Provide the (x, y) coordinate of the cell's center where the given text is located.  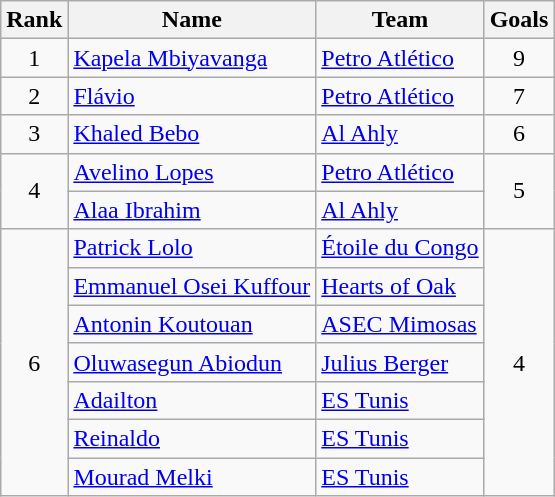
3 (34, 134)
Patrick Lolo (192, 248)
Hearts of Oak (400, 286)
Mourad Melki (192, 477)
Team (400, 20)
Adailton (192, 400)
Kapela Mbiyavanga (192, 58)
Emmanuel Osei Kuffour (192, 286)
9 (519, 58)
2 (34, 96)
1 (34, 58)
Khaled Bebo (192, 134)
Rank (34, 20)
7 (519, 96)
Avelino Lopes (192, 172)
Julius Berger (400, 362)
Flávio (192, 96)
Goals (519, 20)
Antonin Koutouan (192, 324)
Étoile du Congo (400, 248)
Name (192, 20)
5 (519, 191)
ASEC Mimosas (400, 324)
Reinaldo (192, 438)
Alaa Ibrahim (192, 210)
Oluwasegun Abiodun (192, 362)
